Return the [X, Y] coordinate for the center point of the cell that contains the specified text.  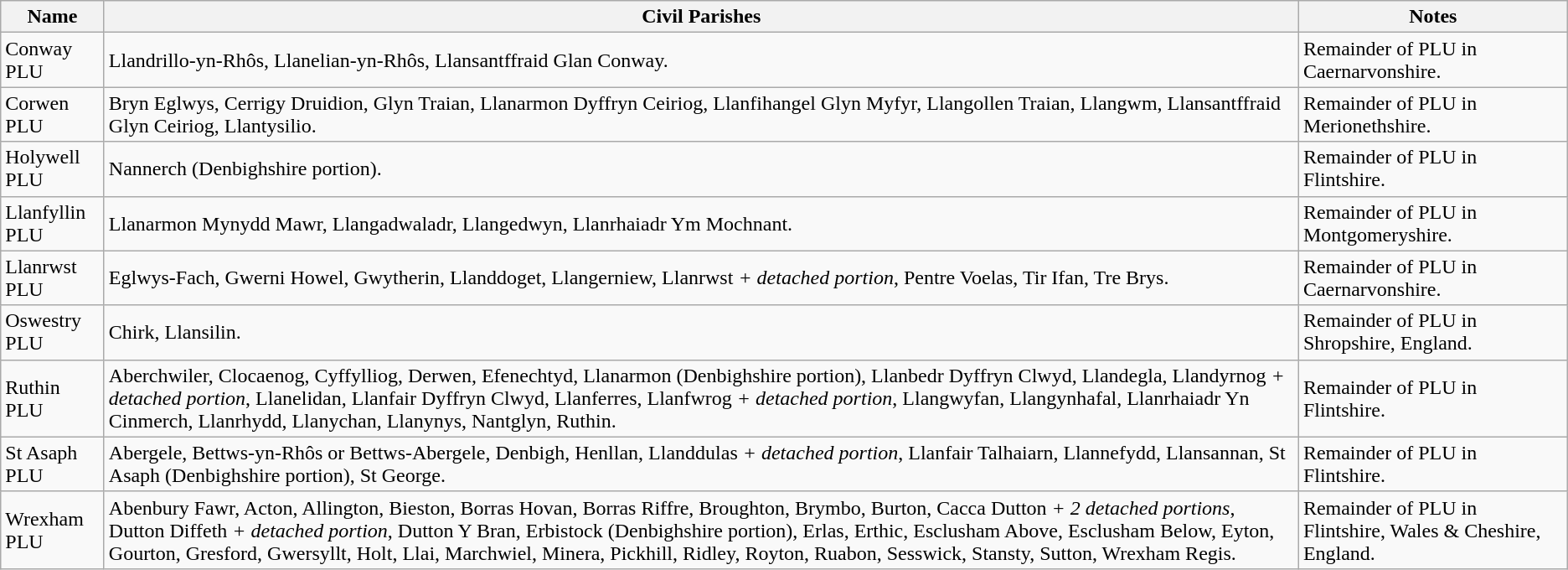
St Asaph PLU [53, 464]
Nannerch (Denbighshire portion). [701, 169]
Llanrwst PLU [53, 278]
Llanfyllin PLU [53, 223]
Eglwys-Fach, Gwerni Howel, Gwytherin, Llanddoget, Llangerniew, Llanrwst + detached portion, Pentre Voelas, Tir Ifan, Tre Brys. [701, 278]
Remainder of PLU in Merionethshire. [1432, 114]
Chirk, Llansilin. [701, 332]
Remainder of PLU in Shropshire, England. [1432, 332]
Corwen PLU [53, 114]
Holywell PLU [53, 169]
Name [53, 17]
Llandrillo-yn-Rhôs, Llanelian-yn-Rhôs, Llansantffraid Glan Conway. [701, 60]
Civil Parishes [701, 17]
Llanarmon Mynydd Mawr, Llangadwaladr, Llangedwyn, Llanrhaiadr Ym Mochnant. [701, 223]
Conway PLU [53, 60]
Remainder of PLU in Montgomeryshire. [1432, 223]
Remainder of PLU in Flintshire, Wales & Cheshire, England. [1432, 530]
Wrexham PLU [53, 530]
Notes [1432, 17]
Ruthin PLU [53, 398]
Oswestry PLU [53, 332]
